Output the [X, Y] coordinate of the center of the cell containing the given text.  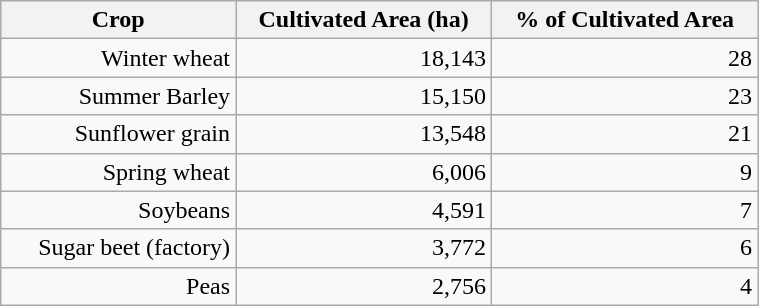
Winter wheat [118, 58]
15,150 [364, 96]
23 [625, 96]
21 [625, 134]
% of Cultivated Area [625, 20]
3,772 [364, 248]
2,756 [364, 286]
6,006 [364, 172]
4 [625, 286]
9 [625, 172]
4,591 [364, 210]
Soybeans [118, 210]
Crop [118, 20]
Cultivated Area (ha) [364, 20]
18,143 [364, 58]
Sugar beet (factory) [118, 248]
6 [625, 248]
Summer Barley [118, 96]
Peas [118, 286]
28 [625, 58]
Sunflower grain [118, 134]
13,548 [364, 134]
Spring wheat [118, 172]
7 [625, 210]
